Find where the given text appears and provide that cell's center as [X, Y] coordinate. 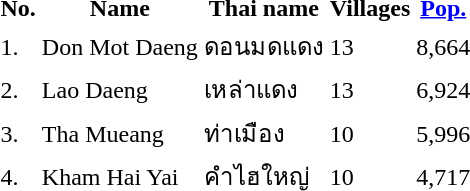
10 [370, 133]
ท่าเมือง [264, 133]
ดอนมดแดง [264, 46]
Don Mot Daeng [120, 46]
เหล่าแดง [264, 90]
Tha Mueang [120, 133]
Lao Daeng [120, 90]
